Provide the (x, y) coordinate of the cell's center where the given text is located.  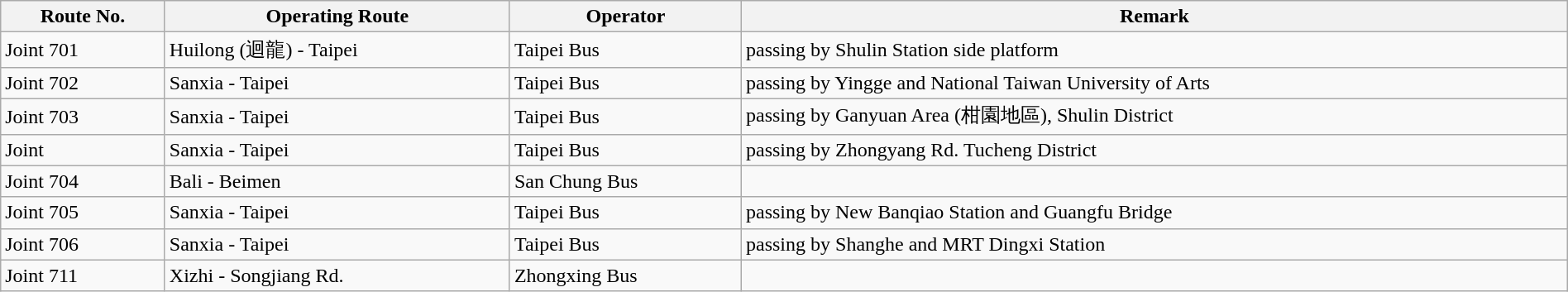
Joint 705 (83, 213)
Joint 701 (83, 50)
passing by Yingge and National Taiwan University of Arts (1154, 83)
Joint 711 (83, 275)
Joint 703 (83, 116)
passing by Ganyuan Area (柑園地區), Shulin District (1154, 116)
Bali - Beimen (337, 181)
Xizhi - Songjiang Rd. (337, 275)
passing by Shanghe and MRT Dingxi Station (1154, 244)
San Chung Bus (625, 181)
Joint 706 (83, 244)
passing by New Banqiao Station and Guangfu Bridge (1154, 213)
Huilong (迴龍) - Taipei (337, 50)
Joint 702 (83, 83)
Zhongxing Bus (625, 275)
Operator (625, 17)
passing by Shulin Station side platform (1154, 50)
Operating Route (337, 17)
Route No. (83, 17)
Joint (83, 150)
Joint 704 (83, 181)
Remark (1154, 17)
passing by Zhongyang Rd. Tucheng District (1154, 150)
